Scan for the cell matching the given text and deliver its (X, Y) coordinate at center. 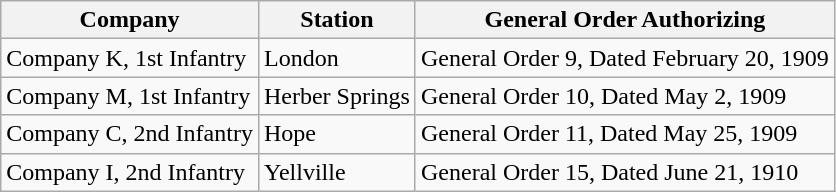
Yellville (336, 172)
Company M, 1st Infantry (130, 96)
Company C, 2nd Infantry (130, 134)
Company (130, 20)
General Order Authorizing (624, 20)
Company I, 2nd Infantry (130, 172)
General Order 15, Dated June 21, 1910 (624, 172)
Company K, 1st Infantry (130, 58)
General Order 9, Dated February 20, 1909 (624, 58)
General Order 10, Dated May 2, 1909 (624, 96)
Hope (336, 134)
Herber Springs (336, 96)
London (336, 58)
Station (336, 20)
General Order 11, Dated May 25, 1909 (624, 134)
